Provide the [x, y] coordinate of the cell's center where the given text is located.  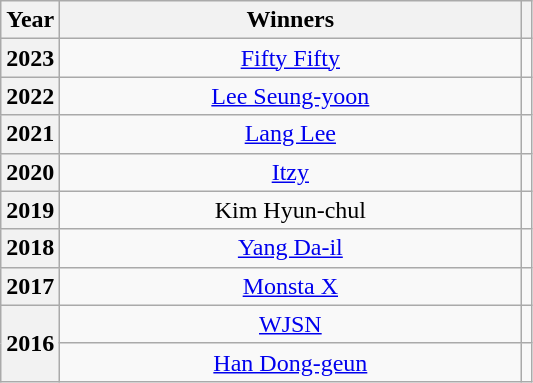
2019 [30, 210]
Itzy [290, 172]
2022 [30, 96]
2018 [30, 248]
2017 [30, 286]
Lang Lee [290, 134]
2020 [30, 172]
2023 [30, 58]
Winners [290, 20]
Monsta X [290, 286]
Fifty Fifty [290, 58]
WJSN [290, 324]
Han Dong-geun [290, 362]
2021 [30, 134]
Yang Da-il [290, 248]
Kim Hyun-chul [290, 210]
Year [30, 20]
2016 [30, 343]
Lee Seung-yoon [290, 96]
